Return (x, y) of the center of cell containing provided text 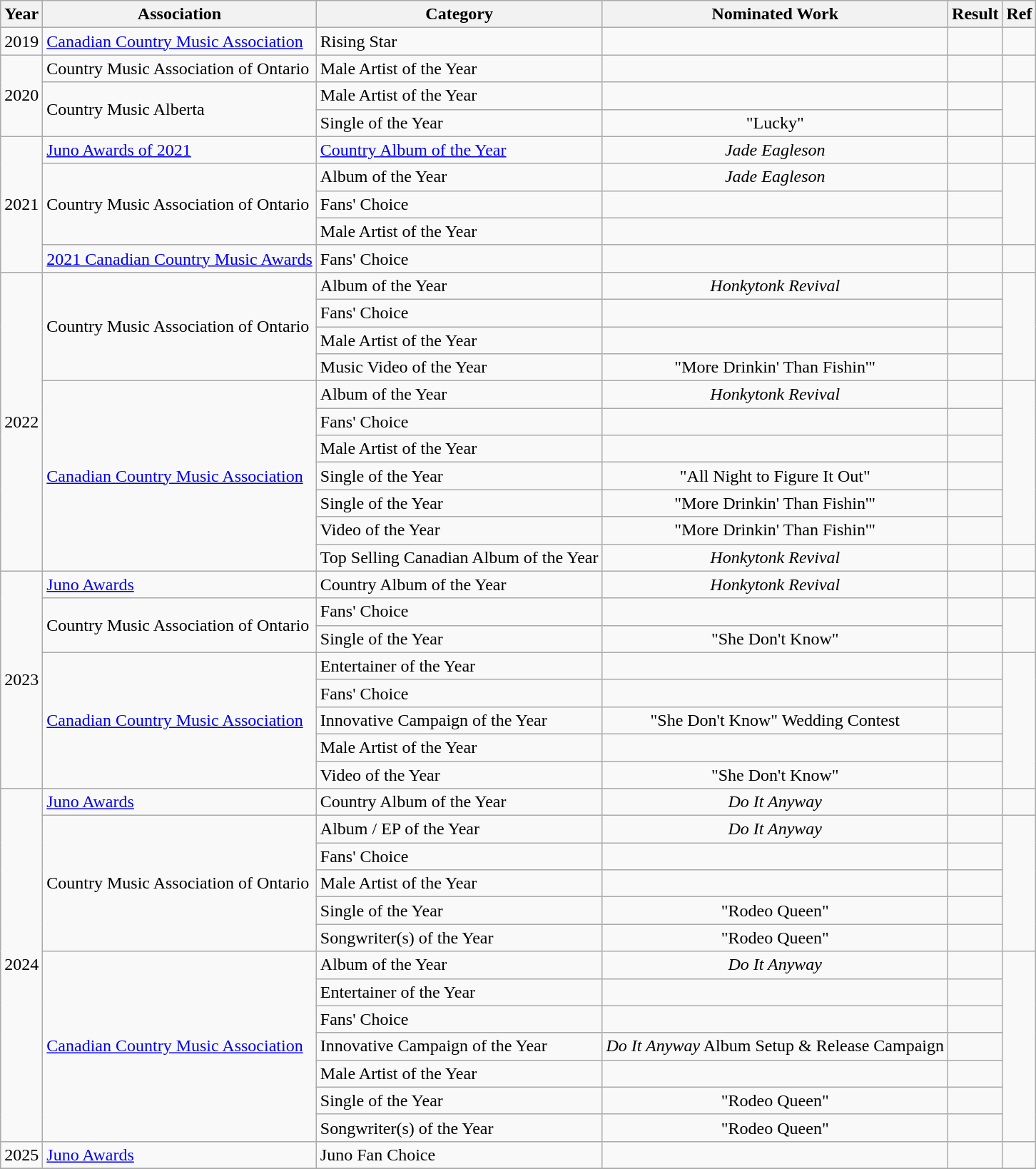
2021 Canadian Country Music Awards (180, 258)
Association (180, 14)
Top Selling Canadian Album of the Year (459, 557)
Music Video of the Year (459, 368)
Country Music Alberta (180, 109)
2022 (21, 421)
Result (975, 14)
Ref (1019, 14)
"Lucky" (775, 123)
2025 (21, 1155)
Rising Star (459, 41)
2020 (21, 96)
2024 (21, 965)
2021 (21, 204)
2023 (21, 679)
Nominated Work (775, 14)
Category (459, 14)
Year (21, 14)
Do It Anyway Album Setup & Release Campaign (775, 1046)
"All Night to Figure It Out" (775, 476)
Juno Awards of 2021 (180, 150)
Juno Fan Choice (459, 1155)
"She Don't Know" Wedding Contest (775, 720)
Album / EP of the Year (459, 829)
2019 (21, 41)
